Output the [X, Y] coordinate of the center of the cell containing the given text.  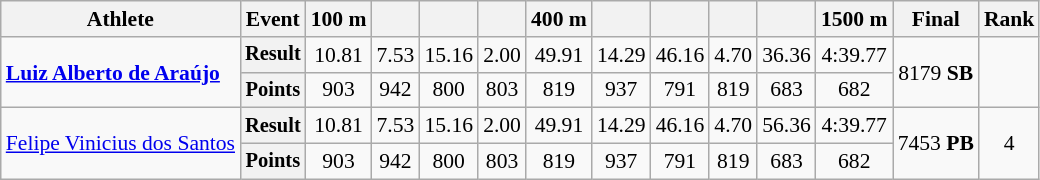
1500 m [854, 19]
Rank [1010, 19]
7453 PB [936, 144]
100 m [339, 19]
Event [273, 19]
Athlete [120, 19]
8179 SB [936, 72]
4 [1010, 144]
56.36 [786, 126]
Felipe Vinicius dos Santos [120, 144]
Luiz Alberto de Araújo [120, 72]
36.36 [786, 55]
400 m [559, 19]
Final [936, 19]
